Pinpoint the cell where the given text exists, returning its (x, y) midpoint coordinate. 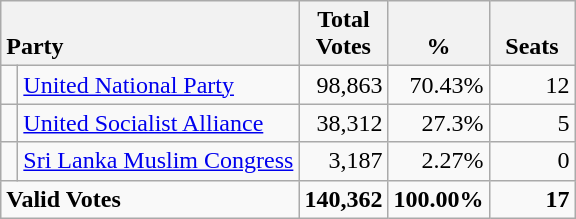
27.3% (438, 123)
38,312 (344, 123)
United Socialist Alliance (158, 123)
12 (532, 85)
17 (532, 199)
Valid Votes (150, 199)
Party (150, 34)
Sri Lanka Muslim Congress (158, 161)
Total Votes (344, 34)
2.27% (438, 161)
3,187 (344, 161)
70.43% (438, 85)
United National Party (158, 85)
5 (532, 123)
100.00% (438, 199)
98,863 (344, 85)
% (438, 34)
140,362 (344, 199)
0 (532, 161)
Seats (532, 34)
